Locate the cell with the specified text and output its [x, y] center coordinate. 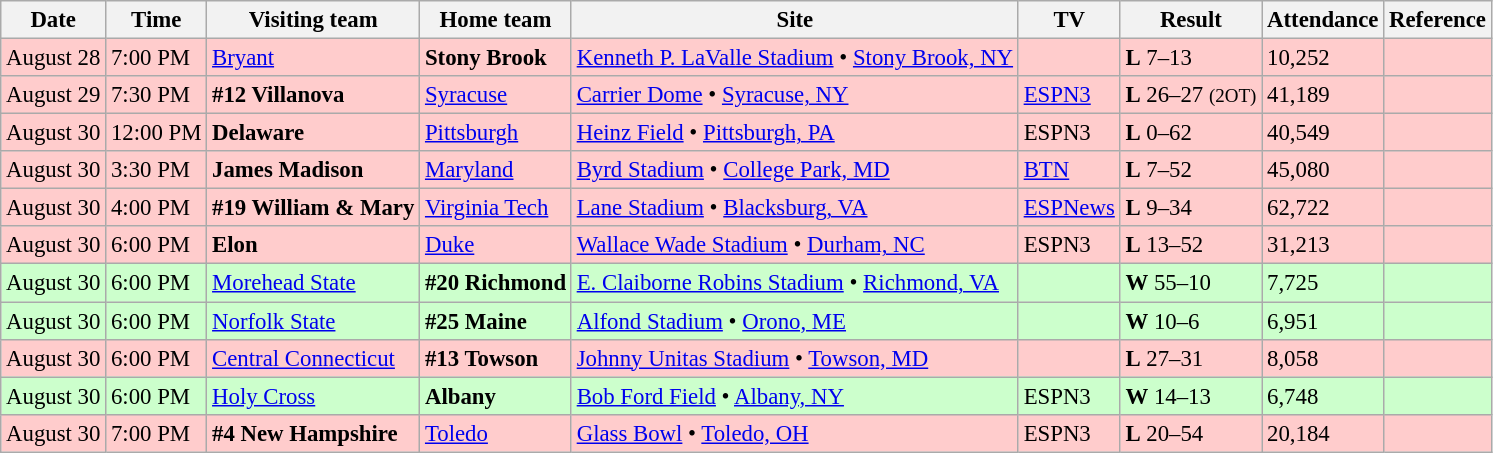
L 20–54 [1191, 433]
#13 Towson [496, 358]
45,080 [1323, 170]
40,549 [1323, 133]
Glass Bowl • Toledo, OH [794, 433]
Delaware [314, 133]
Maryland [496, 170]
Pittsburgh [496, 133]
Attendance [1323, 20]
7,725 [1323, 283]
6,748 [1323, 396]
#19 William & Mary [314, 208]
Home team [496, 20]
L 26–27 (2OT) [1191, 95]
Elon [314, 245]
ESPNews [1069, 208]
BTN [1069, 170]
Toledo [496, 433]
L 27–31 [1191, 358]
6,951 [1323, 321]
James Madison [314, 170]
#25 Maine [496, 321]
L 7–13 [1191, 58]
10,252 [1323, 58]
L 7–52 [1191, 170]
Johnny Unitas Stadium • Towson, MD [794, 358]
Visiting team [314, 20]
Bob Ford Field • Albany, NY [794, 396]
62,722 [1323, 208]
Byrd Stadium • College Park, MD [794, 170]
Alfond Stadium • Orono, ME [794, 321]
Bryant [314, 58]
Carrier Dome • Syracuse, NY [794, 95]
August 29 [54, 95]
Lane Stadium • Blacksburg, VA [794, 208]
Virginia Tech [496, 208]
Time [156, 20]
Albany [496, 396]
Result [1191, 20]
Norfolk State [314, 321]
W 10–6 [1191, 321]
Reference [1438, 20]
L 13–52 [1191, 245]
Kenneth P. LaValle Stadium • Stony Brook, NY [794, 58]
4:00 PM [156, 208]
8,058 [1323, 358]
Central Connecticut [314, 358]
E. Claiborne Robins Stadium • Richmond, VA [794, 283]
Duke [496, 245]
August 28 [54, 58]
Holy Cross [314, 396]
TV [1069, 20]
12:00 PM [156, 133]
31,213 [1323, 245]
Heinz Field • Pittsburgh, PA [794, 133]
Date [54, 20]
L 9–34 [1191, 208]
#12 Villanova [314, 95]
20,184 [1323, 433]
7:30 PM [156, 95]
Wallace Wade Stadium • Durham, NC [794, 245]
41,189 [1323, 95]
Site [794, 20]
3:30 PM [156, 170]
#20 Richmond [496, 283]
Stony Brook [496, 58]
W 55–10 [1191, 283]
Morehead State [314, 283]
W 14–13 [1191, 396]
#4 New Hampshire [314, 433]
Syracuse [496, 95]
L 0–62 [1191, 133]
